Identify which cell holds the provided text, then report its [x, y] central coordinate. 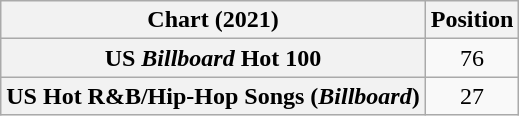
US Hot R&B/Hip-Hop Songs (Billboard) [213, 96]
27 [472, 96]
US Billboard Hot 100 [213, 58]
Chart (2021) [213, 20]
76 [472, 58]
Position [472, 20]
